Locate the cell with the specified text and output its [X, Y] center coordinate. 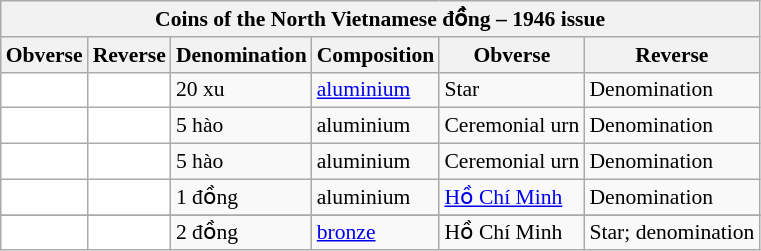
Star [512, 90]
bronze [376, 233]
Composition [376, 55]
20 xu [242, 90]
Star; denomination [672, 233]
2 đồng [242, 233]
1 đồng [242, 197]
Coins of the North Vietnamese đồng – 1946 issue [380, 19]
